Capture the cell that displays the provided text and extract its [X, Y] central coordinate. 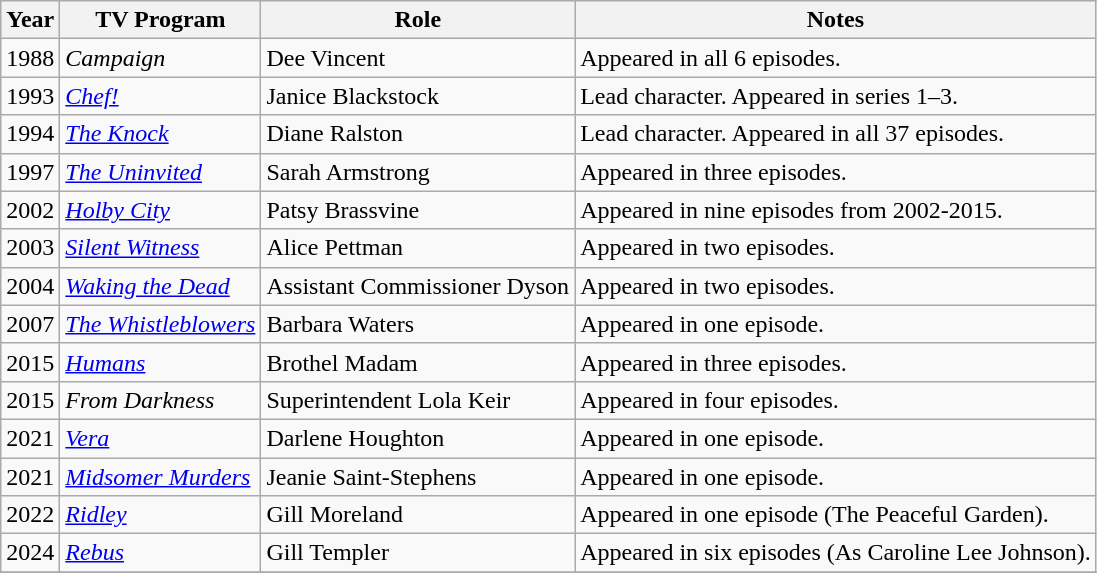
2003 [30, 248]
Patsy Brassvine [418, 210]
Rebus [160, 553]
Silent Witness [160, 248]
Alice Pettman [418, 248]
2007 [30, 324]
Darlene Houghton [418, 438]
Dee Vincent [418, 58]
Appeared in all 6 episodes. [836, 58]
Gill Moreland [418, 515]
1988 [30, 58]
Midsomer Murders [160, 477]
Gill Templer [418, 553]
Lead character. Appeared in series 1–3. [836, 96]
Appeared in six episodes (As Caroline Lee Johnson). [836, 553]
Waking the Dead [160, 286]
Jeanie Saint-Stephens [418, 477]
Sarah Armstrong [418, 172]
Diane Ralston [418, 134]
Vera [160, 438]
Ridley [160, 515]
Appeared in nine episodes from 2002-2015. [836, 210]
1994 [30, 134]
The Knock [160, 134]
TV Program [160, 20]
2002 [30, 210]
Holby City [160, 210]
Humans [160, 362]
Janice Blackstock [418, 96]
Year [30, 20]
1997 [30, 172]
Notes [836, 20]
2004 [30, 286]
Chef! [160, 96]
1993 [30, 96]
Role [418, 20]
Appeared in one episode (The Peaceful Garden). [836, 515]
Superintendent Lola Keir [418, 400]
Assistant Commissioner Dyson [418, 286]
Campaign [160, 58]
Lead character. Appeared in all 37 episodes. [836, 134]
Barbara Waters [418, 324]
2024 [30, 553]
2022 [30, 515]
The Uninvited [160, 172]
The Whistleblowers [160, 324]
From Darkness [160, 400]
Appeared in four episodes. [836, 400]
Brothel Madam [418, 362]
